Search for the cell housing the specified text and yield its [x, y] center coordinate. 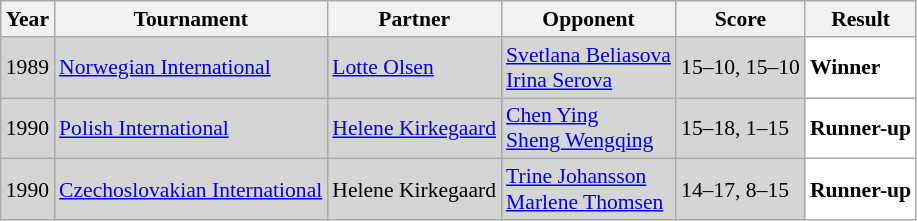
Result [860, 19]
Lotte Olsen [414, 68]
Year [28, 19]
Trine Johansson Marlene Thomsen [588, 190]
Score [740, 19]
Norwegian International [190, 68]
Winner [860, 68]
Polish International [190, 128]
15–10, 15–10 [740, 68]
Partner [414, 19]
Opponent [588, 19]
14–17, 8–15 [740, 190]
Chen Ying Sheng Wengqing [588, 128]
1989 [28, 68]
Svetlana Beliasova Irina Serova [588, 68]
Czechoslovakian International [190, 190]
15–18, 1–15 [740, 128]
Tournament [190, 19]
